Find where the given text appears and provide that cell's center as (x, y) coordinate. 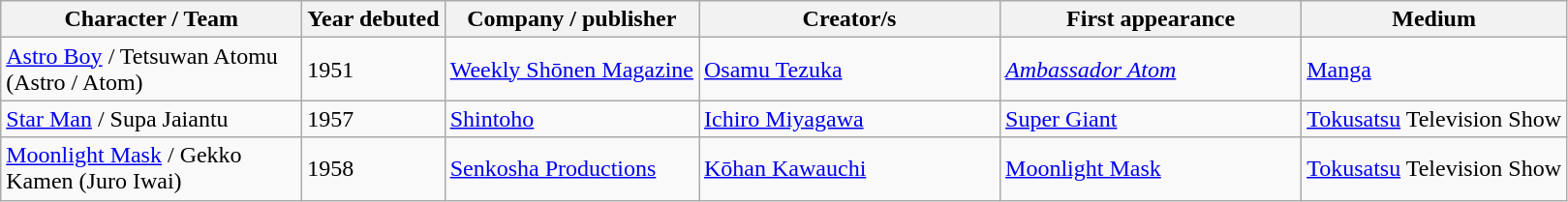
First appearance (1151, 19)
Moonlight Mask (1151, 168)
1951 (374, 70)
Year debuted (374, 19)
Ambassador Atom (1151, 70)
Kōhan Kawauchi (850, 168)
Manga (1434, 70)
Super Giant (1151, 119)
Creator/s (850, 19)
Ichiro Miyagawa (850, 119)
Company / publisher (571, 19)
1957 (374, 119)
Medium (1434, 19)
Weekly Shōnen Magazine (571, 70)
Astro Boy / Tetsuwan Atomu (Astro / Atom) (151, 70)
Star Man / Supa Jaiantu (151, 119)
Character / Team (151, 19)
Senkosha Productions (571, 168)
Shintoho (571, 119)
Moonlight Mask / Gekko Kamen (Juro Iwai) (151, 168)
1958 (374, 168)
Osamu Tezuka (850, 70)
